Return the [X, Y] coordinate for the center point of the cell that contains the specified text.  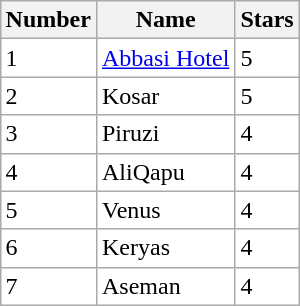
Name [165, 20]
Stars [267, 20]
1 [48, 58]
Keryas [165, 248]
Aseman [165, 286]
AliQapu [165, 172]
Number [48, 20]
Venus [165, 210]
7 [48, 286]
6 [48, 248]
2 [48, 96]
3 [48, 134]
Piruzi [165, 134]
Abbasi Hotel [165, 58]
Kosar [165, 96]
